Scan for the cell matching the given text and deliver its (x, y) coordinate at center. 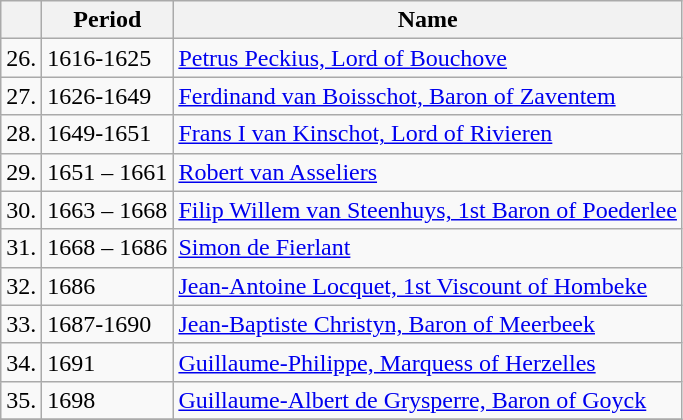
1651 – 1661 (108, 172)
Frans I van Kinschot, Lord of Rivieren (428, 134)
Name (428, 20)
Guillaume-Philippe, Marquess of Herzelles (428, 362)
Jean-Baptiste Christyn, Baron of Meerbeek (428, 324)
1698 (108, 400)
34. (22, 362)
27. (22, 96)
Robert van Asseliers (428, 172)
1649-1651 (108, 134)
1691 (108, 362)
1687-1690 (108, 324)
33. (22, 324)
Period (108, 20)
28. (22, 134)
35. (22, 400)
Filip Willem van Steenhuys, 1st Baron of Poederlee (428, 210)
32. (22, 286)
1663 – 1668 (108, 210)
31. (22, 248)
Ferdinand van Boisschot, Baron of Zaventem (428, 96)
29. (22, 172)
1668 – 1686 (108, 248)
Petrus Peckius, Lord of Bouchove (428, 58)
Guillaume-Albert de Grysperre, Baron of Goyck (428, 400)
Simon de Fierlant (428, 248)
26. (22, 58)
1626-1649 (108, 96)
1616-1625 (108, 58)
1686 (108, 286)
Jean-Antoine Locquet, 1st Viscount of Hombeke (428, 286)
30. (22, 210)
